Return (x, y) of the center of cell containing provided text 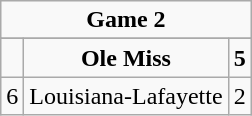
Game 2 (126, 20)
Louisiana-Lafayette (126, 96)
5 (240, 58)
2 (240, 96)
6 (12, 96)
Ole Miss (126, 58)
